Return the [X, Y] coordinate for the center point of the cell that contains the specified text.  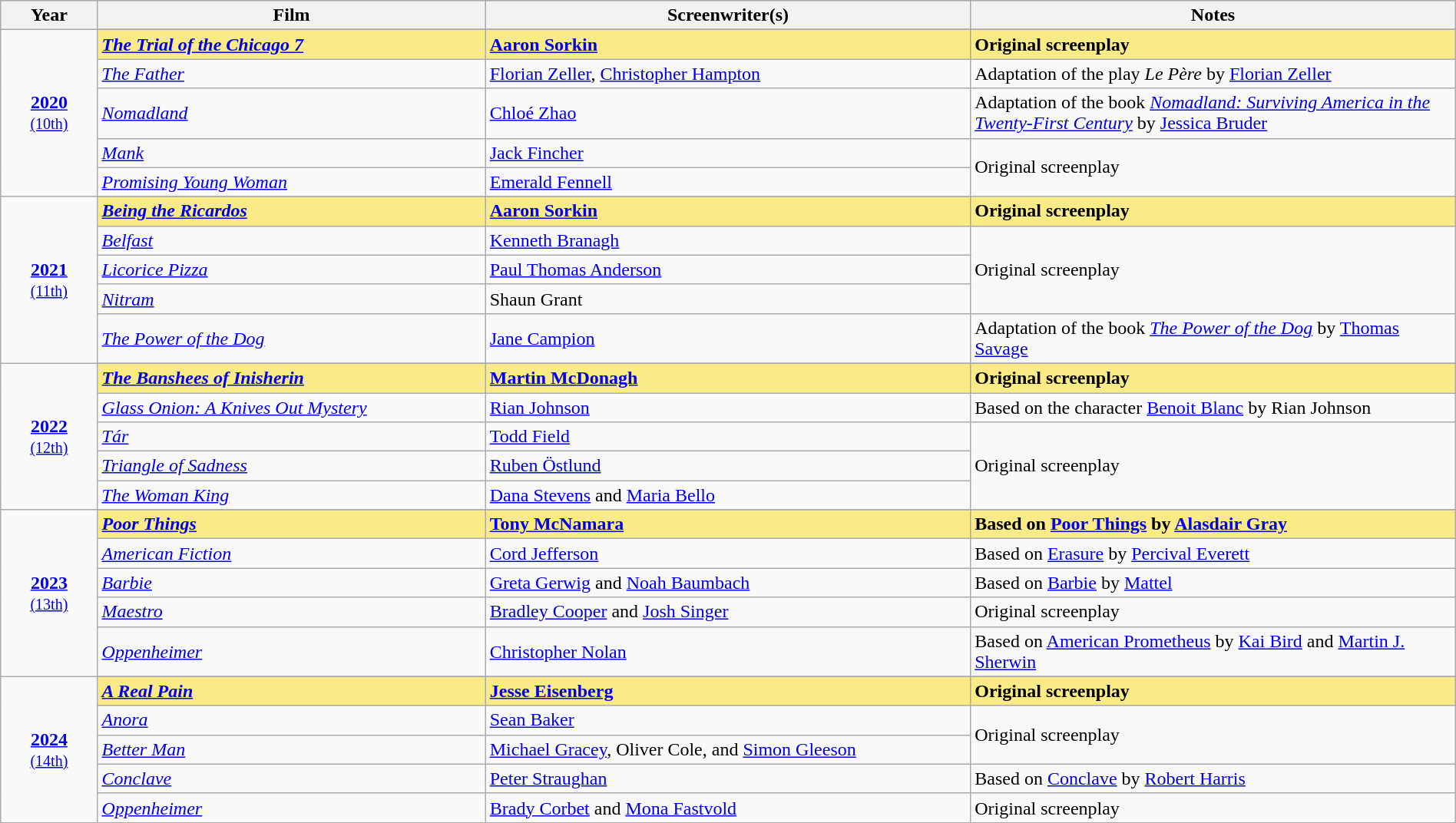
Based on Poor Things by Alasdair Gray [1213, 524]
Notes [1213, 15]
Licorice Pizza [292, 269]
Maestro [292, 612]
Brady Corbet and Mona Fastvold [728, 808]
Triangle of Sadness [292, 466]
American Fiction [292, 554]
Being the Ricardos [292, 211]
Chloé Zhao [728, 114]
2024(14th) [49, 749]
Peter Straughan [728, 778]
Belfast [292, 240]
Film [292, 15]
Anora [292, 720]
Screenwriter(s) [728, 15]
Based on Barbie by Mattel [1213, 583]
Cord Jefferson [728, 554]
Dana Stevens and Maria Bello [728, 495]
2021(11th) [49, 279]
Conclave [292, 778]
Tony McNamara [728, 524]
2022(12th) [49, 436]
Mank [292, 153]
Promising Young Woman [292, 182]
Jack Fincher [728, 153]
The Banshees of Inisherin [292, 378]
The Trial of the Chicago 7 [292, 45]
Based on Erasure by Percival Everett [1213, 554]
Barbie [292, 583]
Jesse Eisenberg [728, 691]
The Father [292, 74]
Shaun Grant [728, 299]
Adaptation of the book Nomadland: Surviving America in the Twenty-First Century by Jessica Bruder [1213, 114]
Christopher Nolan [728, 651]
Adaptation of the play Le Père by Florian Zeller [1213, 74]
Martin McDonagh [728, 378]
A Real Pain [292, 691]
Jane Campion [728, 338]
Adaptation of the book The Power of the Dog by Thomas Savage [1213, 338]
Paul Thomas Anderson [728, 269]
Poor Things [292, 524]
Ruben Östlund [728, 466]
Nitram [292, 299]
Tár [292, 437]
Glass Onion: A Knives Out Mystery [292, 408]
Florian Zeller, Christopher Hampton [728, 74]
Emerald Fennell [728, 182]
Nomadland [292, 114]
Sean Baker [728, 720]
Better Man [292, 749]
Greta Gerwig and Noah Baumbach [728, 583]
Based on the character Benoit Blanc by Rian Johnson [1213, 408]
Year [49, 15]
Rian Johnson [728, 408]
2023(13th) [49, 593]
The Woman King [292, 495]
The Power of the Dog [292, 338]
Based on American Prometheus by Kai Bird and Martin J. Sherwin [1213, 651]
Based on Conclave by Robert Harris [1213, 778]
Kenneth Branagh [728, 240]
Michael Gracey, Oliver Cole, and Simon Gleeson [728, 749]
Todd Field [728, 437]
Bradley Cooper and Josh Singer [728, 612]
2020(10th) [49, 114]
